Return [X, Y] of the center of cell containing provided text 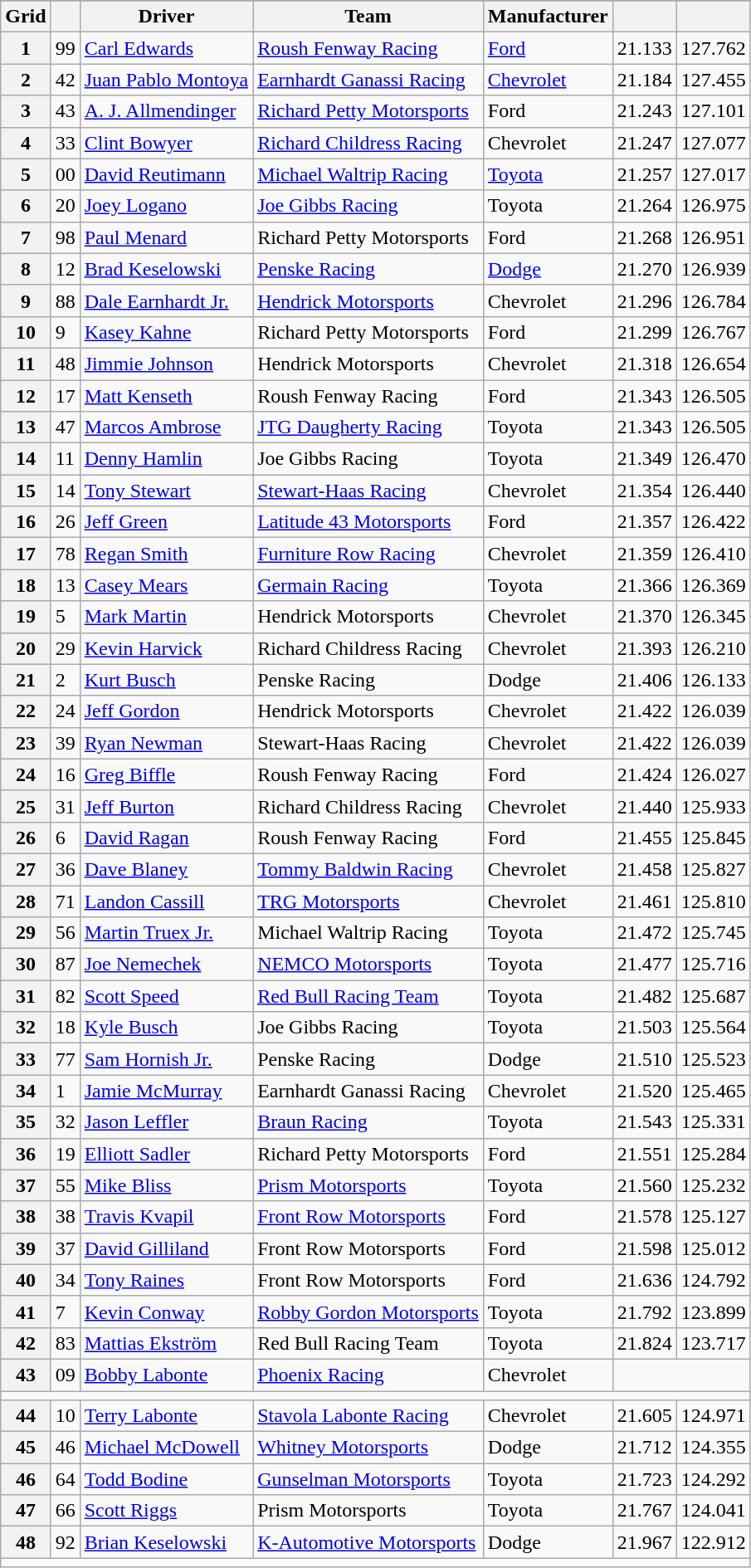
125.564 [714, 1028]
Terry Labonte [166, 1416]
126.345 [714, 617]
35 [26, 1122]
123.717 [714, 1343]
87 [65, 965]
Whitney Motorsports [368, 1448]
21.455 [644, 838]
21.318 [644, 364]
A. J. Allmendinger [166, 111]
K-Automotive Motorsports [368, 1542]
Scott Riggs [166, 1511]
21.406 [644, 680]
83 [65, 1343]
126.975 [714, 206]
21.366 [644, 585]
Elliott Sadler [166, 1154]
21.482 [644, 996]
126.210 [714, 648]
21.551 [644, 1154]
127.101 [714, 111]
21.257 [644, 174]
98 [65, 237]
92 [65, 1542]
David Ragan [166, 838]
21.560 [644, 1185]
21 [26, 680]
Brad Keselowski [166, 269]
Tony Stewart [166, 491]
41 [26, 1312]
21.767 [644, 1511]
Joe Nemechek [166, 965]
30 [26, 965]
Jason Leffler [166, 1122]
21.461 [644, 901]
123.899 [714, 1312]
Kyle Busch [166, 1028]
Tony Raines [166, 1280]
126.410 [714, 554]
David Gilliland [166, 1248]
126.951 [714, 237]
Clint Bowyer [166, 143]
Braun Racing [368, 1122]
126.767 [714, 332]
TRG Motorsports [368, 901]
21.605 [644, 1416]
45 [26, 1448]
Marcos Ambrose [166, 427]
09 [65, 1375]
Jimmie Johnson [166, 364]
125.745 [714, 933]
Todd Bodine [166, 1479]
21.296 [644, 300]
21.503 [644, 1028]
127.077 [714, 143]
124.971 [714, 1416]
Greg Biffle [166, 774]
122.912 [714, 1542]
Jeff Burton [166, 806]
21.510 [644, 1059]
Manufacturer [548, 17]
Stavola Labonte Racing [368, 1416]
21.723 [644, 1479]
Jeff Green [166, 522]
23 [26, 743]
21.477 [644, 965]
126.939 [714, 269]
Juan Pablo Montoya [166, 80]
78 [65, 554]
21.247 [644, 143]
Casey Mears [166, 585]
Phoenix Racing [368, 1375]
15 [26, 491]
Mattias Ekström [166, 1343]
125.012 [714, 1248]
21.357 [644, 522]
40 [26, 1280]
66 [65, 1511]
Scott Speed [166, 996]
Gunselman Motorsports [368, 1479]
21.712 [644, 1448]
Jamie McMurray [166, 1091]
126.133 [714, 680]
64 [65, 1479]
Team [368, 17]
NEMCO Motorsports [368, 965]
Paul Menard [166, 237]
21.458 [644, 869]
Sam Hornish Jr. [166, 1059]
27 [26, 869]
Kevin Conway [166, 1312]
Grid [26, 17]
25 [26, 806]
Driver [166, 17]
127.017 [714, 174]
126.422 [714, 522]
Brian Keselowski [166, 1542]
Bobby Labonte [166, 1375]
Mark Martin [166, 617]
56 [65, 933]
55 [65, 1185]
124.041 [714, 1511]
Ryan Newman [166, 743]
125.827 [714, 869]
21.424 [644, 774]
Michael McDowell [166, 1448]
21.268 [644, 237]
Jeff Gordon [166, 711]
21.133 [644, 48]
28 [26, 901]
21.359 [644, 554]
8 [26, 269]
125.845 [714, 838]
Regan Smith [166, 554]
Tommy Baldwin Racing [368, 869]
124.355 [714, 1448]
21.543 [644, 1122]
Matt Kenseth [166, 396]
21.520 [644, 1091]
21.349 [644, 459]
124.792 [714, 1280]
127.455 [714, 80]
Landon Cassill [166, 901]
125.716 [714, 965]
21.299 [644, 332]
44 [26, 1416]
126.369 [714, 585]
125.127 [714, 1217]
Joey Logano [166, 206]
Latitude 43 Motorsports [368, 522]
126.470 [714, 459]
4 [26, 143]
126.027 [714, 774]
David Reutimann [166, 174]
21.184 [644, 80]
Mike Bliss [166, 1185]
JTG Daugherty Racing [368, 427]
126.784 [714, 300]
21.636 [644, 1280]
Travis Kvapil [166, 1217]
21.824 [644, 1343]
Kevin Harvick [166, 648]
21.598 [644, 1248]
Dale Earnhardt Jr. [166, 300]
125.933 [714, 806]
125.810 [714, 901]
Kurt Busch [166, 680]
21.440 [644, 806]
21.354 [644, 491]
125.465 [714, 1091]
124.292 [714, 1479]
125.232 [714, 1185]
Carl Edwards [166, 48]
Kasey Kahne [166, 332]
125.284 [714, 1154]
Martin Truex Jr. [166, 933]
125.331 [714, 1122]
Robby Gordon Motorsports [368, 1312]
21.264 [644, 206]
21.967 [644, 1542]
21.370 [644, 617]
126.654 [714, 364]
22 [26, 711]
99 [65, 48]
21.472 [644, 933]
21.243 [644, 111]
Denny Hamlin [166, 459]
77 [65, 1059]
00 [65, 174]
21.578 [644, 1217]
127.762 [714, 48]
Germain Racing [368, 585]
21.270 [644, 269]
88 [65, 300]
125.687 [714, 996]
125.523 [714, 1059]
126.440 [714, 491]
Dave Blaney [166, 869]
21.792 [644, 1312]
82 [65, 996]
3 [26, 111]
Furniture Row Racing [368, 554]
21.393 [644, 648]
71 [65, 901]
